Search for the cell housing the specified text and yield its (X, Y) center coordinate. 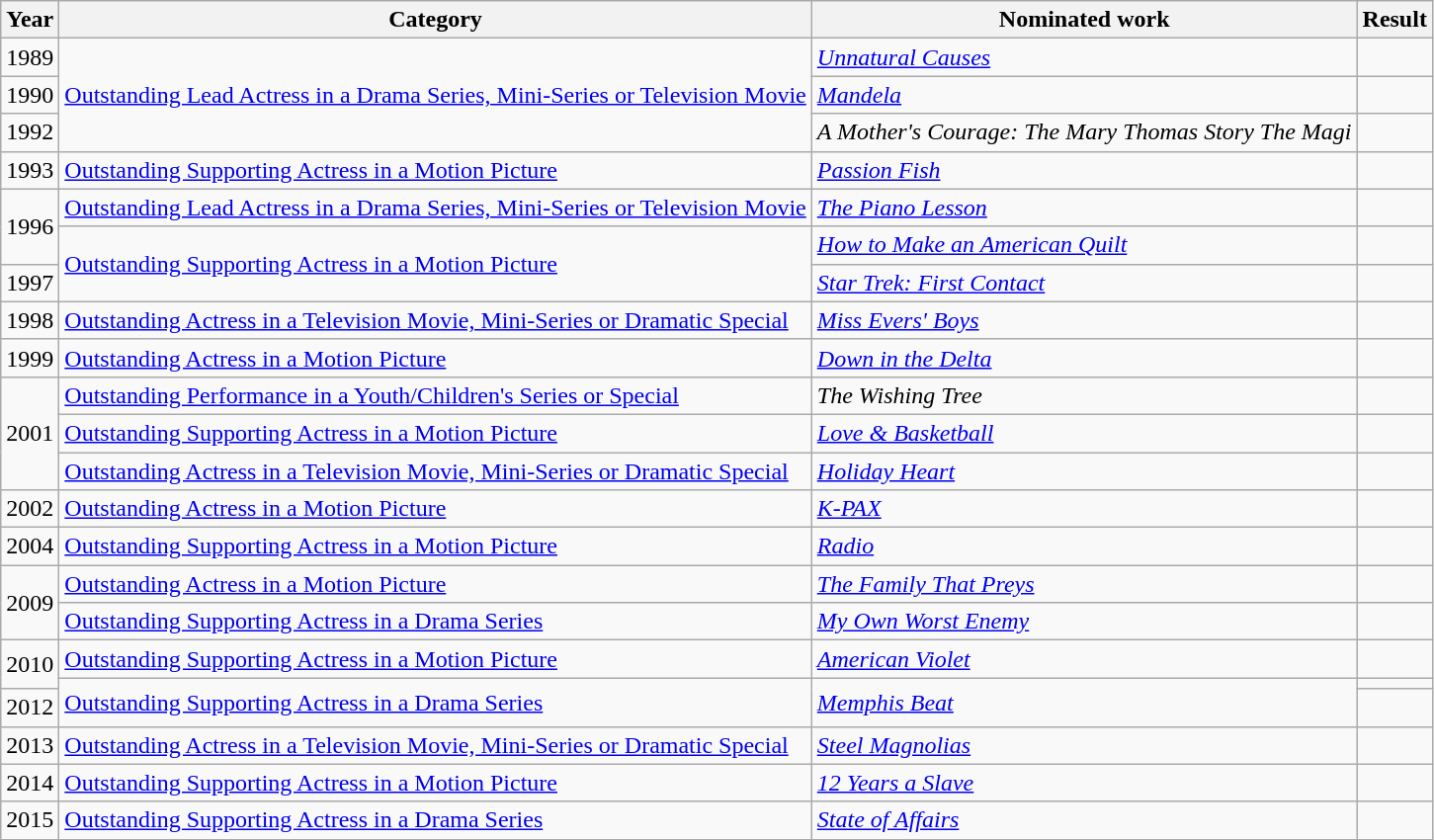
Radio (1084, 546)
The Wishing Tree (1084, 395)
2014 (30, 783)
2015 (30, 820)
Result (1394, 20)
Category (435, 20)
1997 (30, 283)
2009 (30, 603)
Outstanding Performance in a Youth/Children's Series or Special (435, 395)
My Own Worst Enemy (1084, 622)
K-PAX (1084, 509)
Down in the Delta (1084, 358)
The Family That Preys (1084, 584)
1990 (30, 95)
2001 (30, 433)
Nominated work (1084, 20)
2002 (30, 509)
1989 (30, 57)
American Violet (1084, 659)
Memphis Beat (1084, 702)
Mandela (1084, 95)
Love & Basketball (1084, 433)
1992 (30, 132)
12 Years a Slave (1084, 783)
State of Affairs (1084, 820)
2012 (30, 708)
Year (30, 20)
Unnatural Causes (1084, 57)
How to Make an American Quilt (1084, 245)
1998 (30, 320)
The Piano Lesson (1084, 208)
2004 (30, 546)
A Mother's Courage: The Mary Thomas Story The Magi (1084, 132)
1996 (30, 226)
Steel Magnolias (1084, 745)
2010 (30, 664)
Miss Evers' Boys (1084, 320)
1993 (30, 170)
Star Trek: First Contact (1084, 283)
1999 (30, 358)
Passion Fish (1084, 170)
Holiday Heart (1084, 471)
2013 (30, 745)
